Pinpoint the cell where the given text exists, returning its (X, Y) midpoint coordinate. 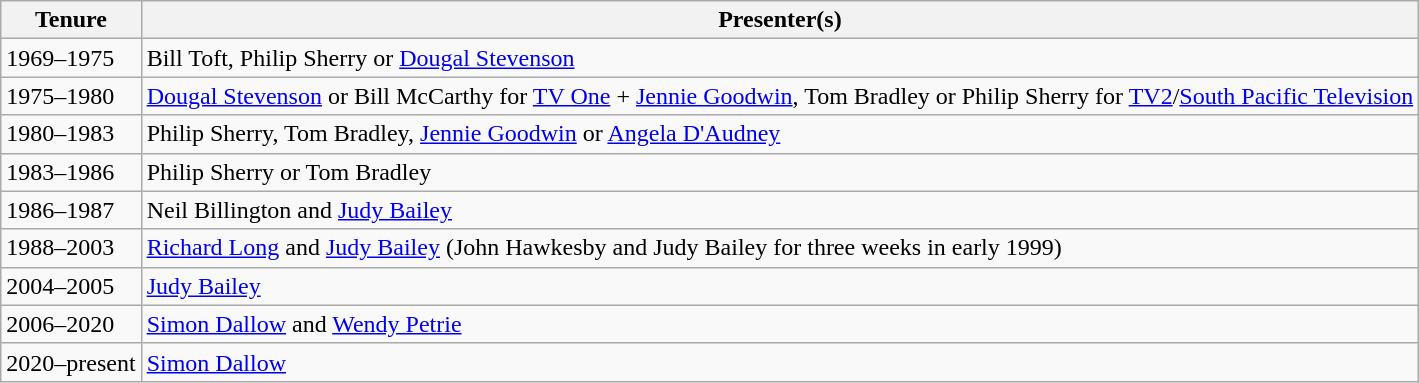
1969–1975 (71, 58)
2020–present (71, 362)
1983–1986 (71, 172)
1980–1983 (71, 134)
Neil Billington and Judy Bailey (780, 210)
1975–1980 (71, 96)
Dougal Stevenson or Bill McCarthy for TV One + Jennie Goodwin, Tom Bradley or Philip Sherry for TV2/South Pacific Television (780, 96)
2004–2005 (71, 286)
Presenter(s) (780, 20)
1986–1987 (71, 210)
1988–2003 (71, 248)
Philip Sherry, Tom Bradley, Jennie Goodwin or Angela D'Audney (780, 134)
2006–2020 (71, 324)
Tenure (71, 20)
Philip Sherry or Tom Bradley (780, 172)
Simon Dallow (780, 362)
Judy Bailey (780, 286)
Richard Long and Judy Bailey (John Hawkesby and Judy Bailey for three weeks in early 1999) (780, 248)
Simon Dallow and Wendy Petrie (780, 324)
Bill Toft, Philip Sherry or Dougal Stevenson (780, 58)
